From the cell containing the given text, extract its center point as [x, y] coordinate. 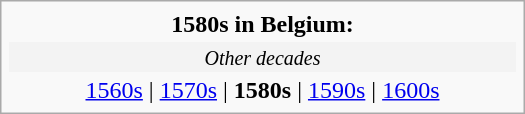
1580s in Belgium: [262, 24]
1560s | 1570s | 1580s | 1590s | 1600s [262, 90]
Other decades [262, 57]
